Determine the [X, Y] coordinate at the center of the cell enclosing the given text.  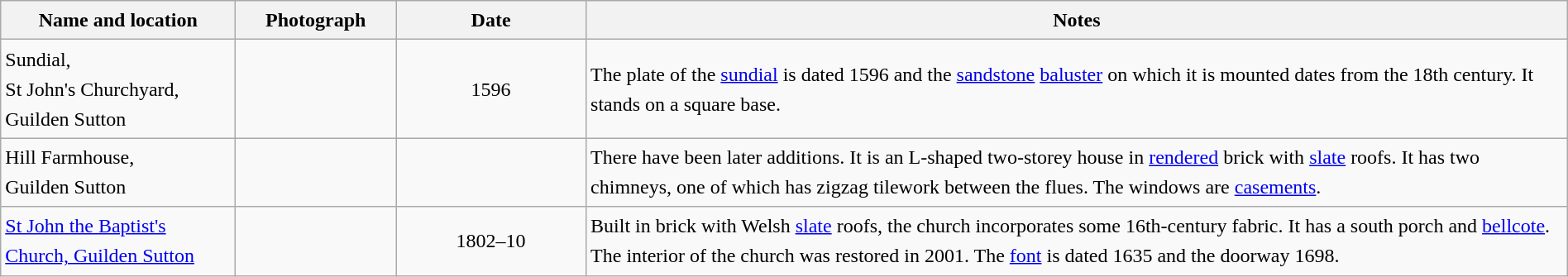
Date [491, 20]
Name and location [118, 20]
The plate of the sundial is dated 1596 and the sandstone baluster on which it is mounted dates from the 18th century. It stands on a square base. [1077, 89]
Photograph [316, 20]
1802–10 [491, 241]
1596 [491, 89]
Notes [1077, 20]
St John the Baptist's Church, Guilden Sutton [118, 241]
Hill Farmhouse,Guilden Sutton [118, 172]
Sundial,St John's Churchyard,Guilden Sutton [118, 89]
